For the text-containing cell, return its midpoint in [X, Y] coordinate format. 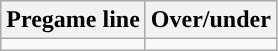
Pregame line [74, 20]
Over/under [210, 20]
